For the text-containing cell, return its midpoint in (x, y) coordinate format. 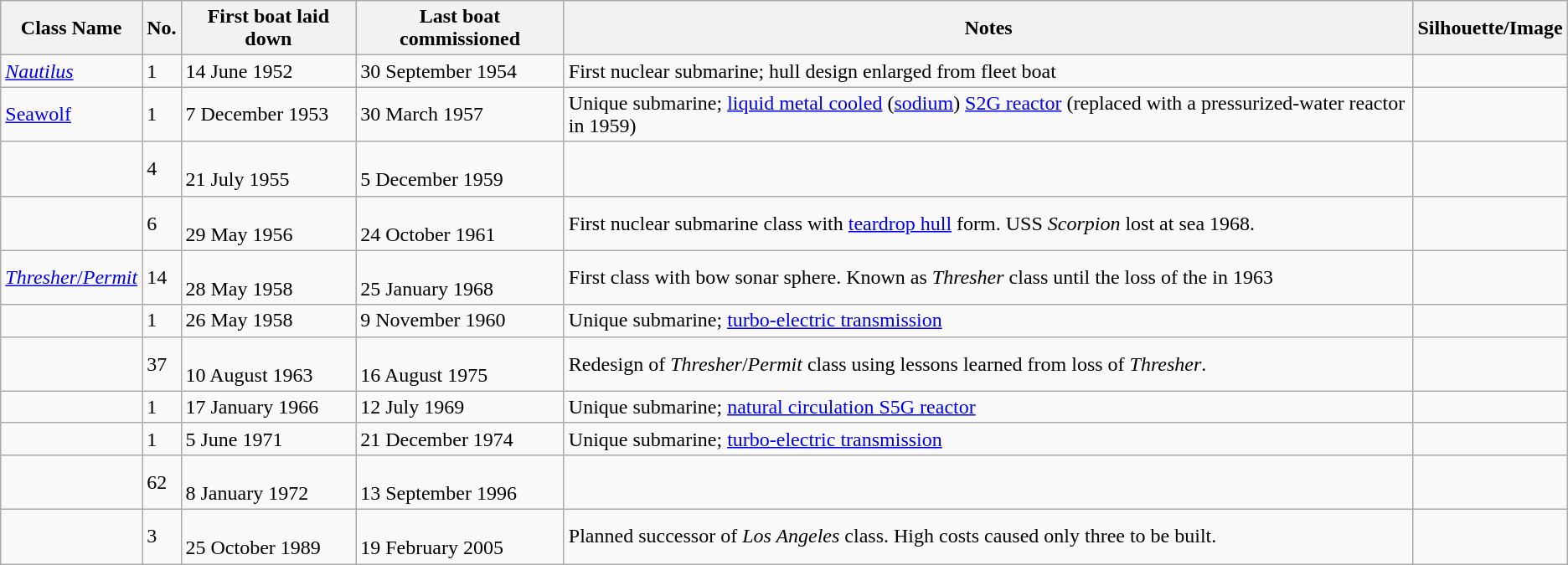
16 August 1975 (461, 363)
10 August 1963 (268, 363)
Thresher/Permit (72, 278)
12 July 1969 (461, 407)
Planned successor of Los Angeles class. High costs caused only three to be built. (988, 536)
17 January 1966 (268, 407)
21 December 1974 (461, 439)
24 October 1961 (461, 223)
62 (162, 482)
25 October 1989 (268, 536)
28 May 1958 (268, 278)
29 May 1956 (268, 223)
Last boat commissioned (461, 28)
14 June 1952 (268, 71)
Redesign of Thresher/Permit class using lessons learned from loss of Thresher. (988, 363)
Nautilus (72, 71)
7 December 1953 (268, 114)
Silhouette/Image (1490, 28)
6 (162, 223)
3 (162, 536)
30 September 1954 (461, 71)
Unique submarine; liquid metal cooled (sodium) S2G reactor (replaced with a pressurized-water reactor in 1959) (988, 114)
26 May 1958 (268, 321)
37 (162, 363)
30 March 1957 (461, 114)
First nuclear submarine class with teardrop hull form. USS Scorpion lost at sea 1968. (988, 223)
25 January 1968 (461, 278)
Class Name (72, 28)
9 November 1960 (461, 321)
First boat laid down (268, 28)
19 February 2005 (461, 536)
4 (162, 169)
13 September 1996 (461, 482)
First nuclear submarine; hull design enlarged from fleet boat (988, 71)
5 June 1971 (268, 439)
First class with bow sonar sphere. Known as Thresher class until the loss of the in 1963 (988, 278)
Unique submarine; natural circulation S5G reactor (988, 407)
5 December 1959 (461, 169)
No. (162, 28)
21 July 1955 (268, 169)
Notes (988, 28)
8 January 1972 (268, 482)
Seawolf (72, 114)
14 (162, 278)
